Scan for the cell matching the given text and deliver its [x, y] coordinate at center. 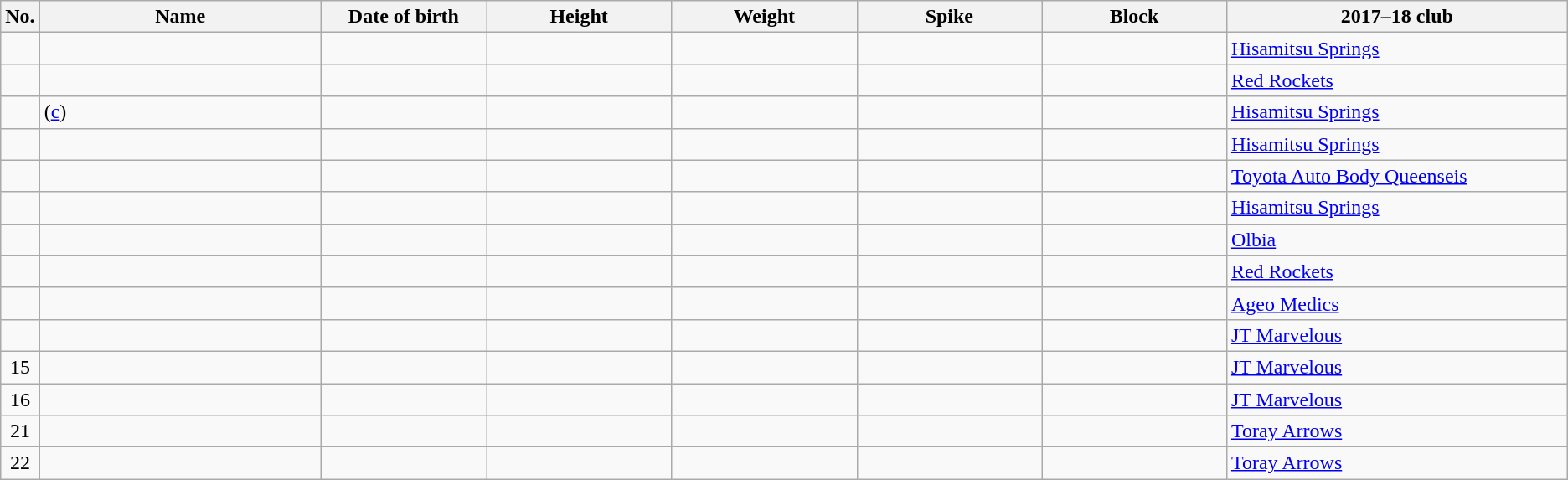
(c) [180, 112]
Height [580, 17]
21 [20, 431]
Block [1134, 17]
Ageo Medics [1397, 303]
Toyota Auto Body Queenseis [1397, 176]
No. [20, 17]
Date of birth [404, 17]
Weight [764, 17]
Spike [950, 17]
Olbia [1397, 240]
Name [180, 17]
2017–18 club [1397, 17]
16 [20, 400]
22 [20, 463]
15 [20, 367]
